Return (X, Y) of the center of cell containing provided text 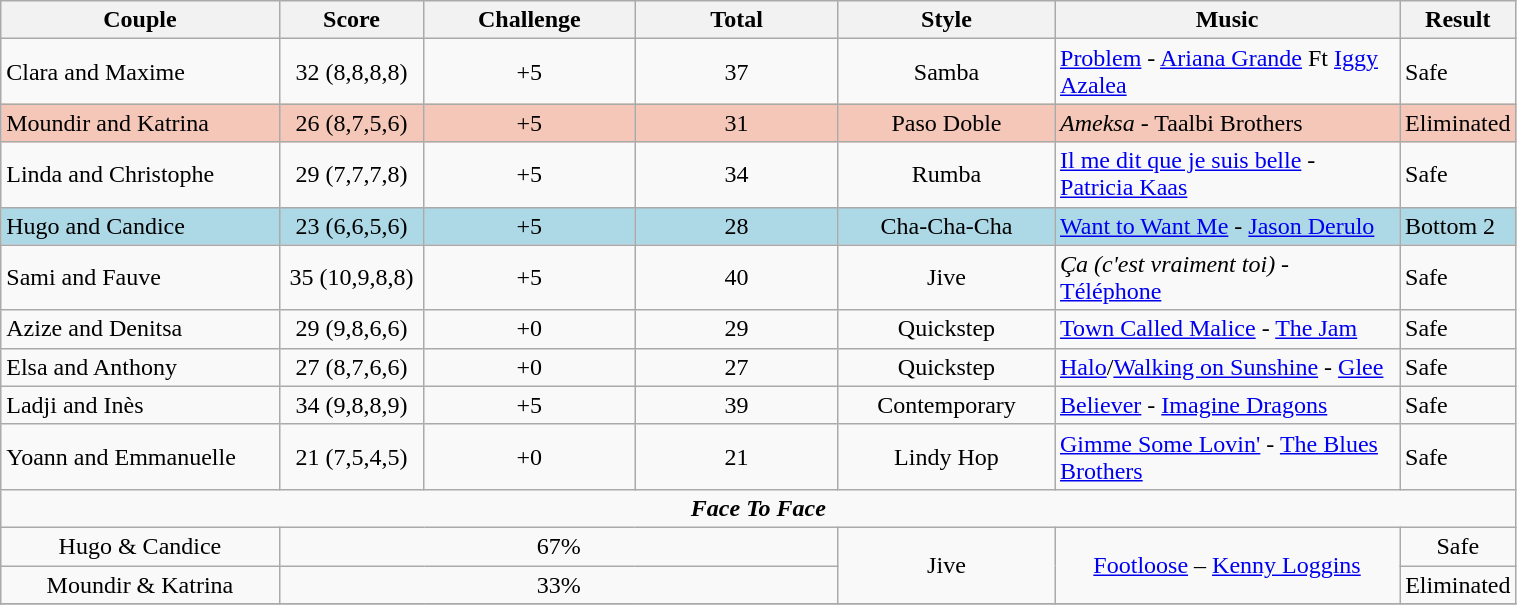
Hugo & Candice (140, 546)
29 (7,7,7,8) (352, 174)
Linda and Christophe (140, 174)
Ladji and Inès (140, 405)
37 (737, 72)
Azize and Denitsa (140, 329)
Lindy Hop (946, 456)
Hugo and Candice (140, 226)
21 (737, 456)
Face To Face (758, 508)
21 (7,5,4,5) (352, 456)
Halo/Walking on Sunshine - Glee (1226, 367)
Elsa and Anthony (140, 367)
Bottom 2 (1458, 226)
Ça (c'est vraiment toi) - Téléphone (1226, 278)
Challenge (530, 20)
32 (8,8,8,8) (352, 72)
Contemporary (946, 405)
33% (558, 585)
Moundir and Katrina (140, 123)
28 (737, 226)
67% (558, 546)
Style (946, 20)
39 (737, 405)
27 (737, 367)
Sami and Fauve (140, 278)
Town Called Malice - The Jam (1226, 329)
Cha-Cha-Cha (946, 226)
23 (6,6,5,6) (352, 226)
34 (9,8,8,9) (352, 405)
Want to Want Me - Jason Derulo (1226, 226)
Gimme Some Lovin' - The Blues Brothers (1226, 456)
Problem - Ariana Grande Ft Iggy Azalea (1226, 72)
29 (737, 329)
27 (8,7,6,6) (352, 367)
Paso Doble (946, 123)
31 (737, 123)
Believer - Imagine Dragons (1226, 405)
Ameksa - Taalbi Brothers (1226, 123)
Rumba (946, 174)
Footloose – Kenny Loggins (1226, 565)
Yoann and Emmanuelle (140, 456)
Result (1458, 20)
29 (9,8,6,6) (352, 329)
Il me dit que je suis belle - Patricia Kaas (1226, 174)
35 (10,9,8,8) (352, 278)
Total (737, 20)
Couple (140, 20)
Samba (946, 72)
26 (8,7,5,6) (352, 123)
Score (352, 20)
Clara and Maxime (140, 72)
Music (1226, 20)
40 (737, 278)
Moundir & Katrina (140, 585)
34 (737, 174)
